Identify which cell holds the provided text, then report its [X, Y] central coordinate. 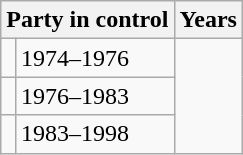
Years [208, 20]
Party in control [88, 20]
1974–1976 [94, 58]
1976–1983 [94, 96]
1983–1998 [94, 134]
